From the cell containing the given text, extract its center point as (X, Y) coordinate. 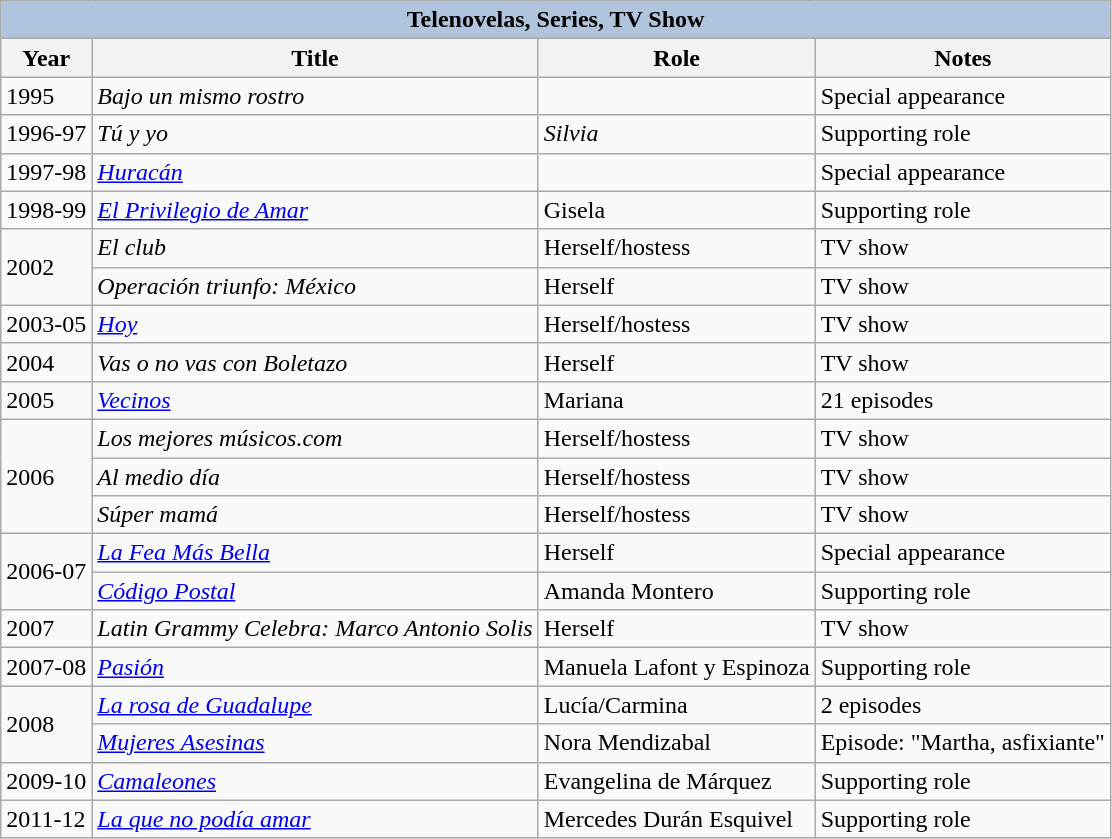
Lucía/Carmina (676, 705)
2005 (46, 400)
Episode: "Martha, asfixiante" (962, 743)
Bajo un mismo rostro (315, 96)
Gisela (676, 210)
1996-97 (46, 134)
2007 (46, 629)
2008 (46, 724)
Silvia (676, 134)
Al medio día (315, 477)
1998-99 (46, 210)
Evangelina de Márquez (676, 781)
1995 (46, 96)
Mariana (676, 400)
Hoy (315, 324)
Title (315, 58)
El Privilegio de Amar (315, 210)
2006 (46, 476)
2 episodes (962, 705)
Nora Mendizabal (676, 743)
Súper mamá (315, 515)
Vecinos (315, 400)
Pasión (315, 667)
La rosa de Guadalupe (315, 705)
Huracán (315, 172)
21 episodes (962, 400)
2003-05 (46, 324)
Telenovelas, Series, TV Show (556, 20)
Mercedes Durán Esquivel (676, 819)
Código Postal (315, 591)
2011-12 (46, 819)
Role (676, 58)
Mujeres Asesinas (315, 743)
El club (315, 248)
Amanda Montero (676, 591)
1997-98 (46, 172)
2006-07 (46, 572)
Vas o no vas con Boletazo (315, 362)
2007-08 (46, 667)
Los mejores músicos.com (315, 438)
Manuela Lafont y Espinoza (676, 667)
2002 (46, 267)
Camaleones (315, 781)
Tú y yo (315, 134)
La que no podía amar (315, 819)
2009-10 (46, 781)
La Fea Más Bella (315, 553)
Operación triunfo: México (315, 286)
Notes (962, 58)
Year (46, 58)
Latin Grammy Celebra: Marco Antonio Solis (315, 629)
2004 (46, 362)
